Determine the [X, Y] coordinate at the center of the cell enclosing the given text.  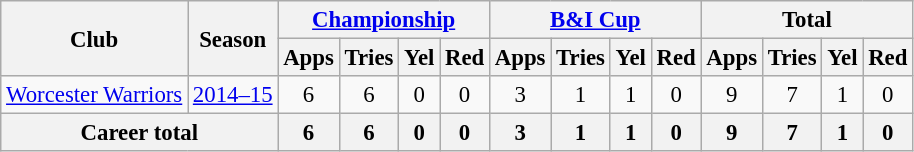
Career total [140, 133]
Season [233, 38]
Club [94, 38]
2014–15 [233, 95]
Worcester Warriors [94, 95]
Total [807, 20]
Championship [384, 20]
B&I Cup [595, 20]
